From the cell containing the given text, extract its center point as [X, Y] coordinate. 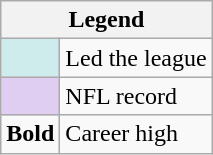
Legend [106, 20]
Led the league [136, 58]
Bold [30, 134]
Career high [136, 134]
NFL record [136, 96]
